Locate the cell with the specified text and output its (X, Y) center coordinate. 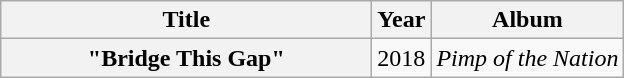
Pimp of the Nation (528, 58)
"Bridge This Gap" (186, 58)
Year (402, 20)
2018 (402, 58)
Title (186, 20)
Album (528, 20)
